From the cell containing the given text, extract its center point as [x, y] coordinate. 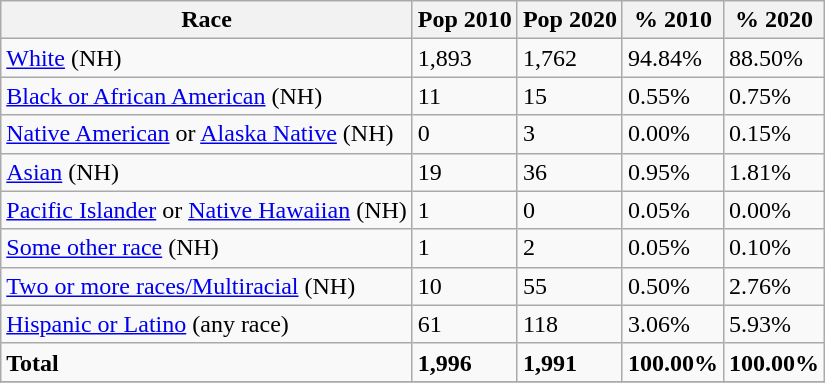
Pacific Islander or Native Hawaiian (NH) [207, 210]
Asian (NH) [207, 172]
% 2010 [672, 20]
1,893 [464, 58]
1,991 [570, 362]
3.06% [672, 324]
15 [570, 96]
5.93% [774, 324]
Total [207, 362]
Hispanic or Latino (any race) [207, 324]
2.76% [774, 286]
2 [570, 248]
118 [570, 324]
0.50% [672, 286]
10 [464, 286]
Race [207, 20]
1,996 [464, 362]
1.81% [774, 172]
94.84% [672, 58]
1,762 [570, 58]
36 [570, 172]
Two or more races/Multiracial (NH) [207, 286]
White (NH) [207, 58]
Pop 2020 [570, 20]
0.15% [774, 134]
88.50% [774, 58]
% 2020 [774, 20]
0.55% [672, 96]
0.95% [672, 172]
0.75% [774, 96]
Native American or Alaska Native (NH) [207, 134]
55 [570, 286]
Some other race (NH) [207, 248]
Black or African American (NH) [207, 96]
3 [570, 134]
11 [464, 96]
61 [464, 324]
19 [464, 172]
Pop 2010 [464, 20]
0.10% [774, 248]
